Determine the (X, Y) coordinate at the center of the cell enclosing the given text.  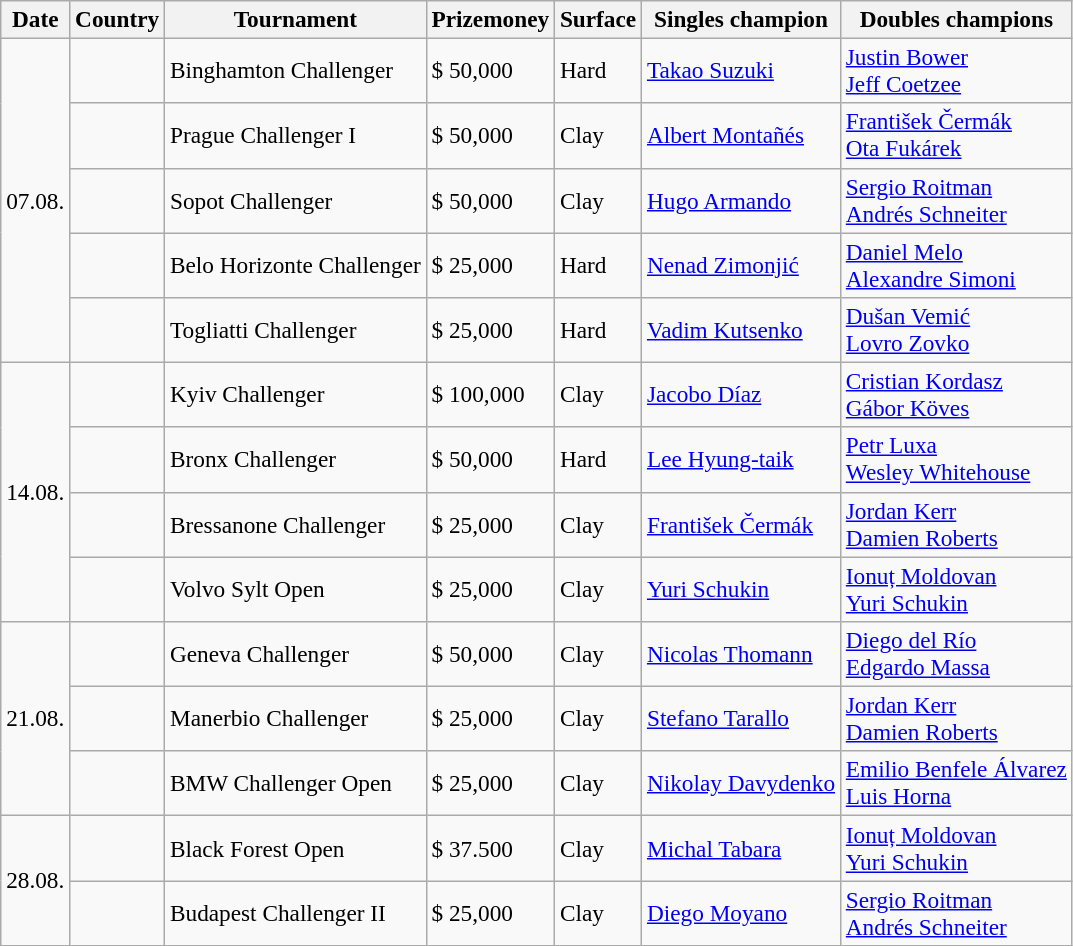
Jacobo Díaz (742, 394)
František Čermák (742, 524)
28.08. (36, 880)
Doubles champions (956, 19)
Nicolas Thomann (742, 654)
František Čermák Ota Fukárek (956, 136)
Albert Montañés (742, 136)
Togliatti Challenger (296, 330)
Vadim Kutsenko (742, 330)
Date (36, 19)
07.08. (36, 200)
Michal Tabara (742, 848)
21.08. (36, 718)
Petr Luxa Wesley Whitehouse (956, 460)
Singles champion (742, 19)
Geneva Challenger (296, 654)
Budapest Challenger II (296, 912)
$ 100,000 (490, 394)
Justin Bower Jeff Coetzee (956, 70)
BMW Challenger Open (296, 784)
Country (118, 19)
Binghamton Challenger (296, 70)
Manerbio Challenger (296, 718)
$ 37.500 (490, 848)
Volvo Sylt Open (296, 588)
Black Forest Open (296, 848)
Nenad Zimonjić (742, 264)
Kyiv Challenger (296, 394)
Surface (598, 19)
Prizemoney (490, 19)
Cristian Kordasz Gábor Köves (956, 394)
Prague Challenger I (296, 136)
Diego Moyano (742, 912)
14.08. (36, 492)
Sopot Challenger (296, 200)
Diego del Río Edgardo Massa (956, 654)
Tournament (296, 19)
Lee Hyung-taik (742, 460)
Hugo Armando (742, 200)
Takao Suzuki (742, 70)
Stefano Tarallo (742, 718)
Daniel Melo Alexandre Simoni (956, 264)
Bronx Challenger (296, 460)
Bressanone Challenger (296, 524)
Emilio Benfele Álvarez Luis Horna (956, 784)
Yuri Schukin (742, 588)
Dušan Vemić Lovro Zovko (956, 330)
Nikolay Davydenko (742, 784)
Belo Horizonte Challenger (296, 264)
